Return the (x, y) coordinate for the center point of the cell that contains the specified text.  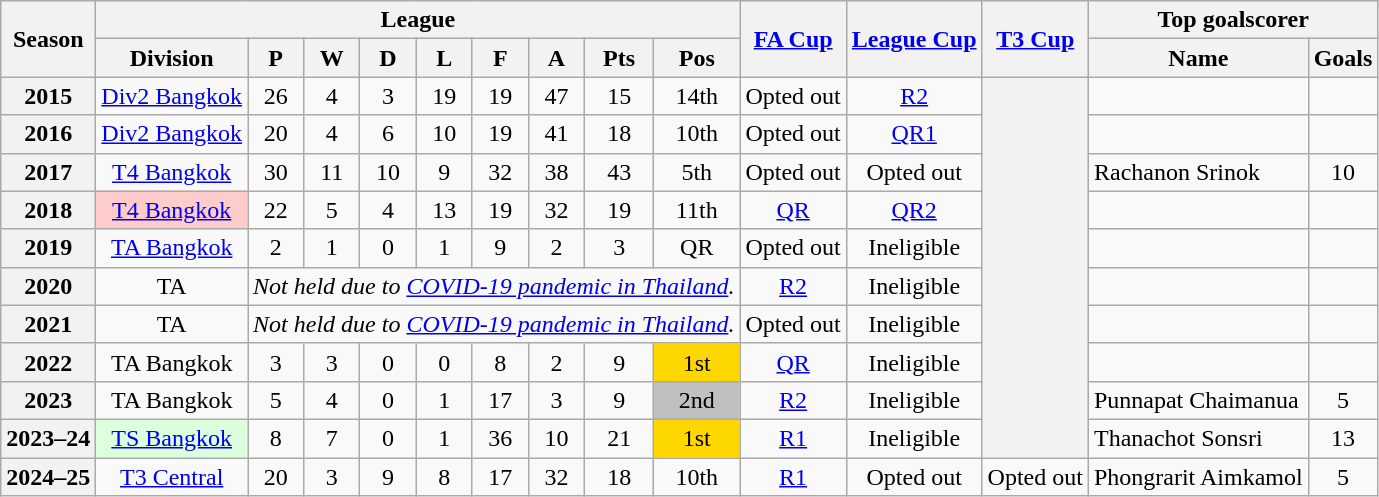
Pos (697, 58)
Rachanon Srinok (1198, 172)
2nd (697, 400)
21 (620, 438)
Division (172, 58)
7 (332, 438)
Pts (620, 58)
League Cup (914, 39)
36 (500, 438)
38 (556, 172)
FA Cup (793, 39)
Season (48, 39)
2020 (48, 286)
47 (556, 96)
F (500, 58)
30 (276, 172)
T3 Cup (1035, 39)
22 (276, 210)
D (388, 58)
QR1 (914, 134)
41 (556, 134)
2016 (48, 134)
L (444, 58)
A (556, 58)
15 (620, 96)
2024–25 (48, 477)
T3 Central (172, 477)
11th (697, 210)
QR2 (914, 210)
W (332, 58)
2023 (48, 400)
5th (697, 172)
2018 (48, 210)
2023–24 (48, 438)
Name (1198, 58)
2022 (48, 362)
TS Bangkok (172, 438)
14th (697, 96)
Goals (1343, 58)
Top goalscorer (1232, 20)
P (276, 58)
43 (620, 172)
6 (388, 134)
2021 (48, 324)
26 (276, 96)
11 (332, 172)
Phongrarit Aimkamol (1198, 477)
2017 (48, 172)
Punnapat Chaimanua (1198, 400)
League (418, 20)
Thanachot Sonsri (1198, 438)
2015 (48, 96)
2019 (48, 248)
